Return [x, y] of the center of cell containing provided text 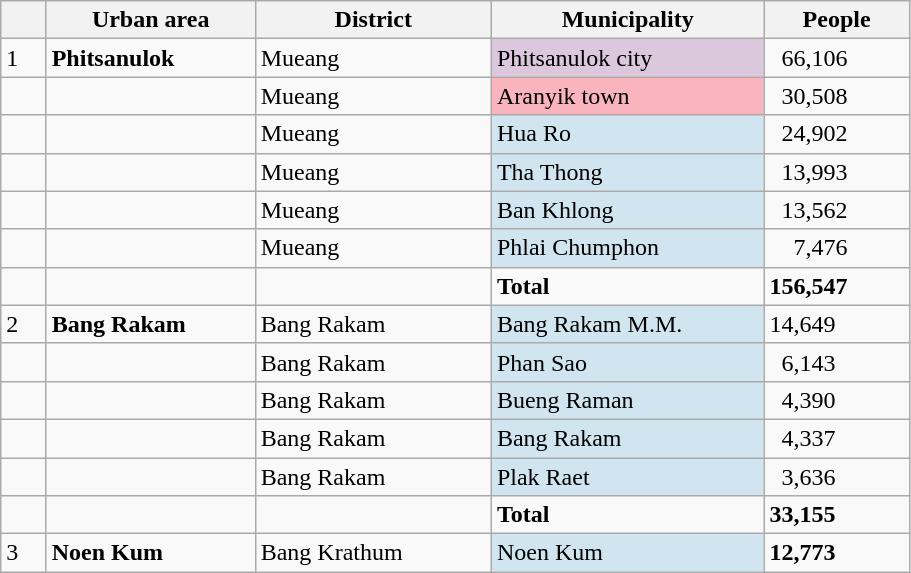
14,649 [836, 324]
4,337 [836, 438]
12,773 [836, 553]
Phlai Chumphon [628, 248]
30,508 [836, 96]
Bang Rakam M.M. [628, 324]
66,106 [836, 58]
Bang Krathum [373, 553]
Phitsanulok city [628, 58]
6,143 [836, 362]
Phitsanulok [150, 58]
Tha Thong [628, 172]
3,636 [836, 477]
Plak Raet [628, 477]
4,390 [836, 400]
Municipality [628, 20]
1 [24, 58]
Urban area [150, 20]
People [836, 20]
7,476 [836, 248]
24,902 [836, 134]
Bueng Raman [628, 400]
Hua Ro [628, 134]
33,155 [836, 515]
Ban Khlong [628, 210]
13,562 [836, 210]
Aranyik town [628, 96]
2 [24, 324]
3 [24, 553]
District [373, 20]
156,547 [836, 286]
13,993 [836, 172]
Phan Sao [628, 362]
